Return the [x, y] coordinate for the center point of the cell that contains the specified text.  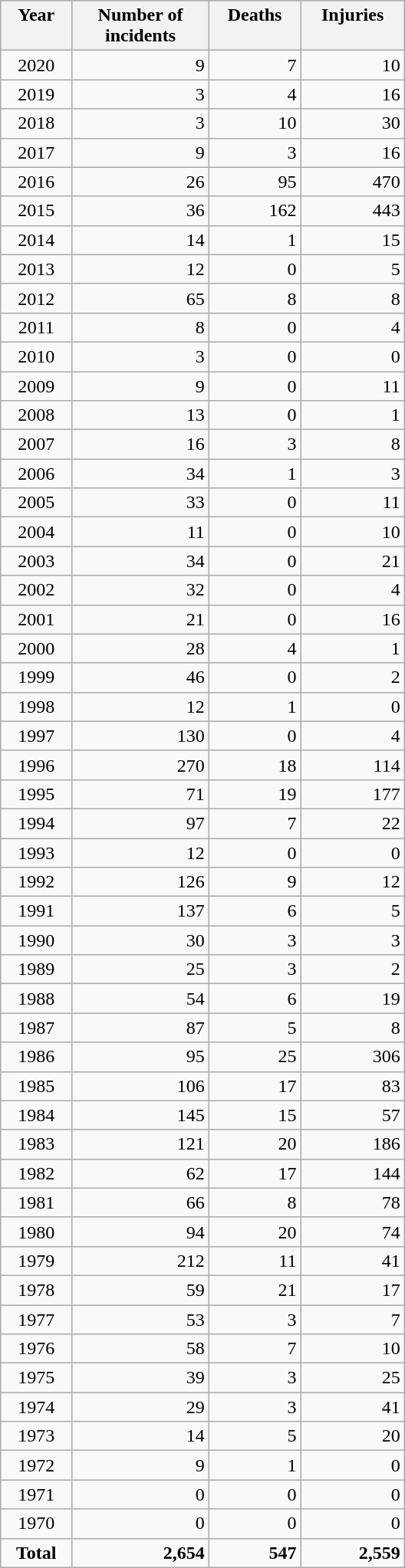
126 [141, 882]
186 [353, 1144]
1979 [37, 1261]
83 [353, 1086]
177 [353, 794]
2018 [37, 123]
1990 [37, 940]
1986 [37, 1057]
547 [255, 1553]
2020 [37, 65]
1995 [37, 794]
162 [255, 211]
Number ofincidents [141, 26]
97 [141, 823]
121 [141, 1144]
53 [141, 1319]
2000 [37, 648]
2001 [37, 619]
1989 [37, 969]
78 [353, 1202]
28 [141, 648]
443 [353, 211]
2012 [37, 298]
2005 [37, 503]
1974 [37, 1407]
18 [255, 765]
1970 [37, 1524]
1982 [37, 1173]
2,654 [141, 1553]
1997 [37, 736]
1972 [37, 1465]
13 [141, 415]
470 [353, 182]
1984 [37, 1115]
2,559 [353, 1553]
1978 [37, 1290]
1973 [37, 1436]
306 [353, 1057]
65 [141, 298]
2016 [37, 182]
1988 [37, 999]
2007 [37, 444]
26 [141, 182]
22 [353, 823]
1996 [37, 765]
1981 [37, 1202]
2004 [37, 532]
1980 [37, 1232]
2002 [37, 590]
87 [141, 1028]
Year [37, 26]
36 [141, 211]
2014 [37, 240]
1999 [37, 677]
39 [141, 1378]
1975 [37, 1378]
66 [141, 1202]
Deaths [255, 26]
32 [141, 590]
62 [141, 1173]
1994 [37, 823]
106 [141, 1086]
58 [141, 1349]
Injuries [353, 26]
212 [141, 1261]
1993 [37, 853]
1976 [37, 1349]
33 [141, 503]
2019 [37, 94]
1985 [37, 1086]
2015 [37, 211]
2009 [37, 385]
137 [141, 911]
1971 [37, 1494]
2010 [37, 356]
Total [37, 1553]
1983 [37, 1144]
144 [353, 1173]
270 [141, 765]
1998 [37, 707]
1992 [37, 882]
2006 [37, 474]
46 [141, 677]
29 [141, 1407]
2008 [37, 415]
59 [141, 1290]
2003 [37, 561]
2013 [37, 269]
1977 [37, 1319]
1987 [37, 1028]
71 [141, 794]
2017 [37, 153]
114 [353, 765]
2011 [37, 327]
57 [353, 1115]
1991 [37, 911]
130 [141, 736]
54 [141, 999]
74 [353, 1232]
94 [141, 1232]
145 [141, 1115]
